Return (x, y) of the center of cell containing provided text 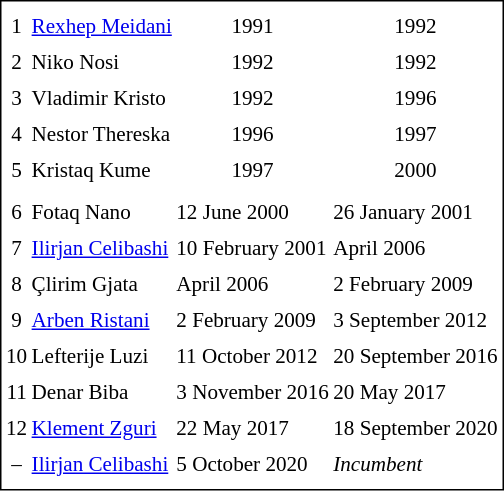
12 June 2000 (252, 212)
Kristaq Kume (102, 171)
5 (16, 171)
6 (16, 212)
4 (16, 135)
20 May 2017 (415, 393)
11 October 2012 (252, 356)
1991 (252, 26)
11 (16, 393)
10 February 2001 (252, 248)
22 May 2017 (252, 429)
20 September 2016 (415, 356)
2 (16, 63)
Vladimir Kristo (102, 99)
3 (16, 99)
8 (16, 284)
12 (16, 429)
Lefterije Luzi (102, 356)
9 (16, 320)
18 September 2020 (415, 429)
Nestor Thereska (102, 135)
1 (16, 26)
Denar Biba (102, 393)
Klement Zguri (102, 429)
Niko Nosi (102, 63)
10 (16, 356)
3 November 2016 (252, 393)
7 (16, 248)
Fotaq Nano (102, 212)
Arben Ristani (102, 320)
Rexhep Meidani (102, 26)
26 January 2001 (415, 212)
5 October 2020 (252, 465)
2000 (415, 171)
Incumbent (415, 465)
3 September 2012 (415, 320)
Çlirim Gjata (102, 284)
– (16, 465)
